Scan for the cell matching the given text and deliver its [X, Y] coordinate at center. 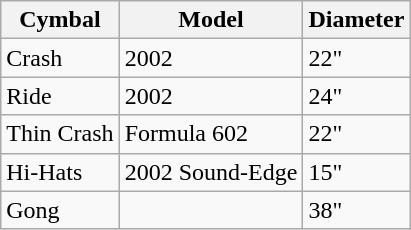
Diameter [356, 20]
Ride [60, 96]
Hi-Hats [60, 172]
15" [356, 172]
Gong [60, 210]
Thin Crash [60, 134]
Cymbal [60, 20]
24" [356, 96]
38" [356, 210]
Model [211, 20]
2002 Sound-Edge [211, 172]
Formula 602 [211, 134]
Crash [60, 58]
